Provide the [X, Y] coordinate of the cell's center where the given text is located.  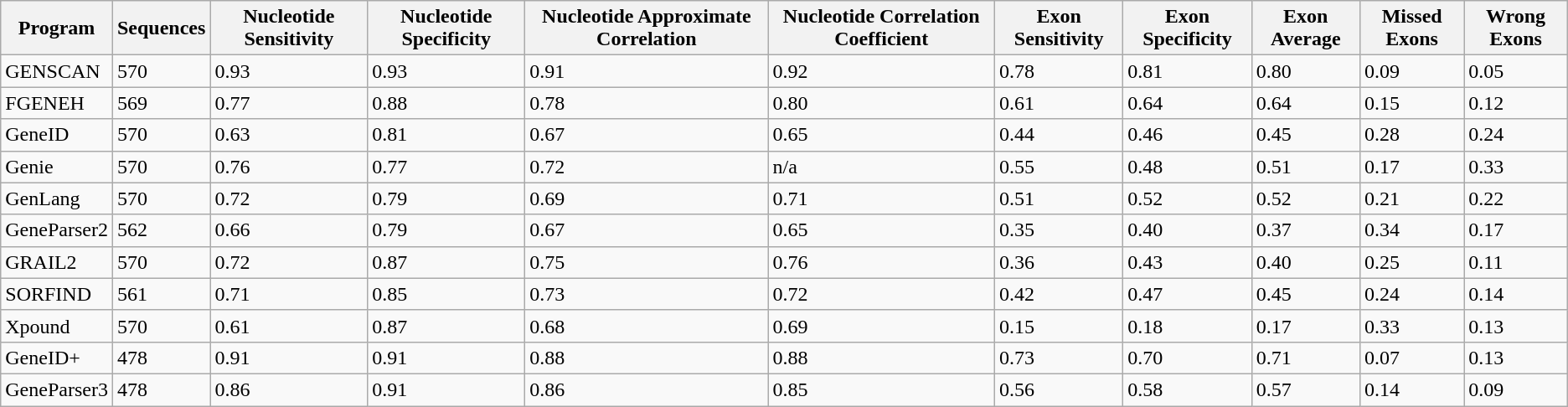
GeneID+ [57, 358]
Genie [57, 167]
562 [161, 230]
0.92 [881, 71]
Nucleotide Sensitivity [289, 28]
GeneID [57, 135]
0.05 [1516, 71]
0.58 [1188, 389]
GeneParser2 [57, 230]
SORFIND [57, 294]
GRAIL2 [57, 262]
0.34 [1411, 230]
0.46 [1188, 135]
0.48 [1188, 167]
Nucleotide Approximate Correlation [647, 28]
GENSCAN [57, 71]
0.66 [289, 230]
GenLang [57, 198]
569 [161, 103]
0.75 [647, 262]
n/a [881, 167]
FGENEH [57, 103]
0.68 [647, 326]
Missed Exons [1411, 28]
Program [57, 28]
0.56 [1059, 389]
Exon Sensitivity [1059, 28]
0.37 [1305, 230]
Exon Average [1305, 28]
GeneParser3 [57, 389]
0.47 [1188, 294]
561 [161, 294]
0.36 [1059, 262]
0.28 [1411, 135]
Sequences [161, 28]
0.57 [1305, 389]
0.12 [1516, 103]
0.35 [1059, 230]
0.63 [289, 135]
0.18 [1188, 326]
Wrong Exons [1516, 28]
Nucleotide Specificity [446, 28]
0.25 [1411, 262]
0.07 [1411, 358]
Nucleotide Correlation Coefficient [881, 28]
0.43 [1188, 262]
0.42 [1059, 294]
0.21 [1411, 198]
Exon Specificity [1188, 28]
0.22 [1516, 198]
0.70 [1188, 358]
Xpound [57, 326]
0.11 [1516, 262]
0.55 [1059, 167]
0.44 [1059, 135]
